For the text-containing cell, return its midpoint in [X, Y] coordinate format. 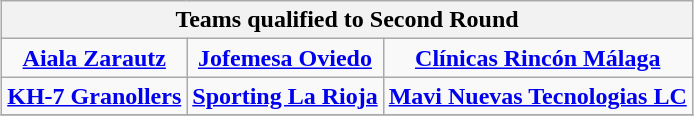
Sporting La Rioja [285, 96]
Clínicas Rincón Málaga [538, 58]
KH-7 Granollers [94, 96]
Aiala Zarautz [94, 58]
Mavi Nuevas Tecnologias LC [538, 96]
Jofemesa Oviedo [285, 58]
Teams qualified to Second Round [348, 20]
